Scan for the cell matching the given text and deliver its (X, Y) coordinate at center. 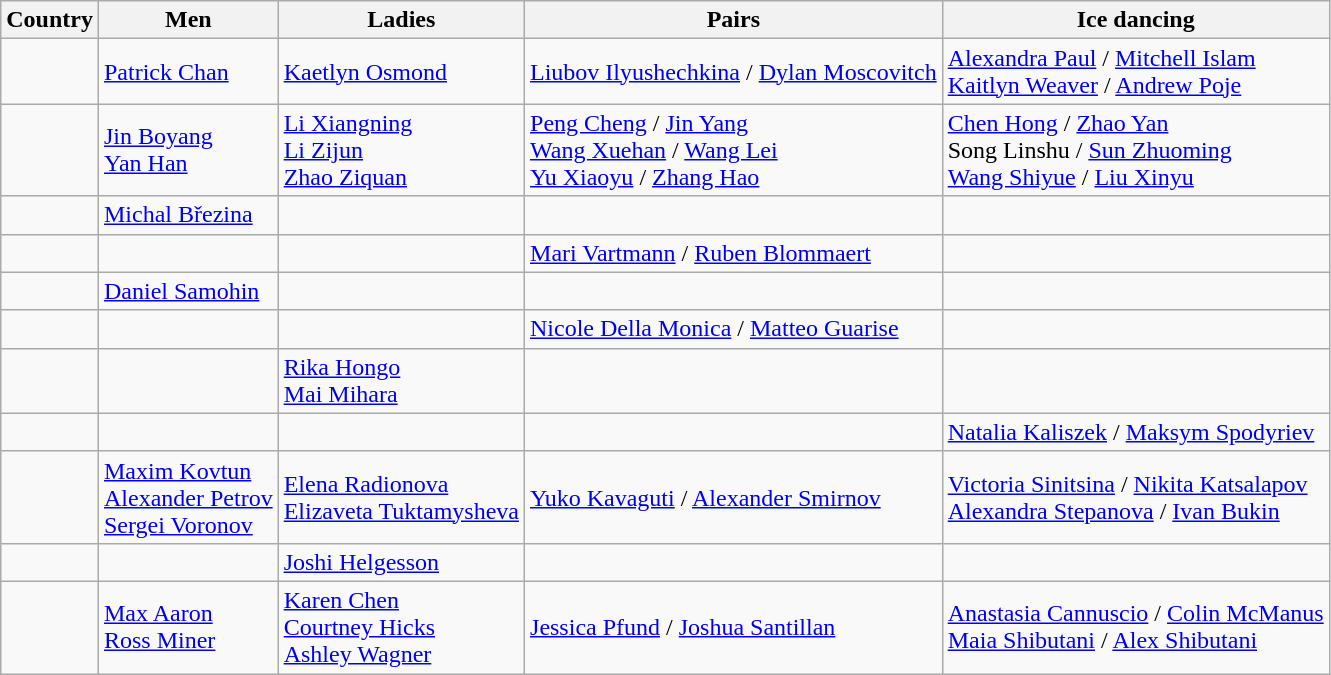
Nicole Della Monica / Matteo Guarise (734, 329)
Kaetlyn Osmond (401, 72)
Ladies (401, 20)
Victoria Sinitsina / Nikita Katsalapov Alexandra Stepanova / Ivan Bukin (1136, 497)
Ice dancing (1136, 20)
Max Aaron Ross Miner (188, 627)
Rika Hongo Mai Mihara (401, 380)
Men (188, 20)
Daniel Samohin (188, 291)
Yuko Kavaguti / Alexander Smirnov (734, 497)
Patrick Chan (188, 72)
Joshi Helgesson (401, 562)
Maxim Kovtun Alexander Petrov Sergei Voronov (188, 497)
Jessica Pfund / Joshua Santillan (734, 627)
Anastasia Cannuscio / Colin McManus Maia Shibutani / Alex Shibutani (1136, 627)
Elena Radionova Elizaveta Tuktamysheva (401, 497)
Natalia Kaliszek / Maksym Spodyriev (1136, 432)
Country (50, 20)
Li Xiangning Li Zijun Zhao Ziquan (401, 150)
Chen Hong / Zhao Yan Song Linshu / Sun Zhuoming Wang Shiyue / Liu Xinyu (1136, 150)
Michal Březina (188, 215)
Karen Chen Courtney Hicks Ashley Wagner (401, 627)
Liubov Ilyushechkina / Dylan Moscovitch (734, 72)
Peng Cheng / Jin Yang Wang Xuehan / Wang Lei Yu Xiaoyu / Zhang Hao (734, 150)
Pairs (734, 20)
Mari Vartmann / Ruben Blommaert (734, 253)
Alexandra Paul / Mitchell Islam Kaitlyn Weaver / Andrew Poje (1136, 72)
Jin Boyang Yan Han (188, 150)
